Output the [x, y] coordinate of the center of the cell containing the given text.  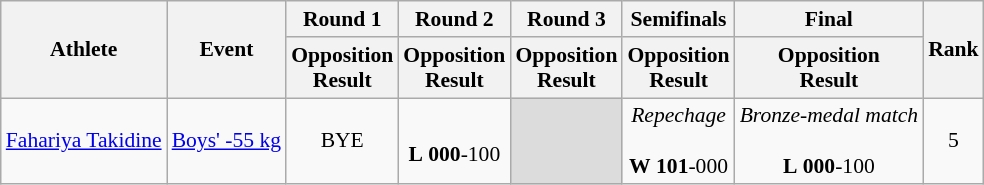
Fahariya Takidine [84, 142]
Repechage W 101-000 [678, 142]
Boys' -55 kg [227, 142]
Athlete [84, 50]
Bronze-medal match L 000-100 [830, 142]
Final [830, 19]
L 000-100 [454, 142]
Round 3 [566, 19]
Round 1 [342, 19]
Semifinals [678, 19]
Event [227, 50]
5 [954, 142]
Rank [954, 50]
BYE [342, 142]
Round 2 [454, 19]
